Detect which cell encompasses the target text, then output its (x, y) center coordinate. 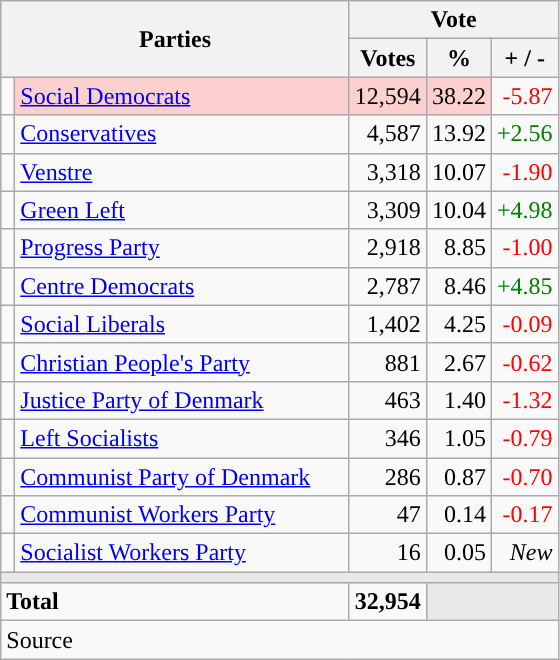
-0.09 (524, 324)
+ / - (524, 58)
+4.85 (524, 286)
New (524, 553)
47 (388, 515)
12,594 (388, 96)
881 (388, 362)
3,309 (388, 210)
% (458, 58)
0.87 (458, 477)
286 (388, 477)
-0.79 (524, 438)
Left Socialists (182, 438)
3,318 (388, 172)
4,587 (388, 134)
+4.98 (524, 210)
Conservatives (182, 134)
Social Liberals (182, 324)
Socialist Workers Party (182, 553)
0.14 (458, 515)
463 (388, 400)
Total (176, 602)
+2.56 (524, 134)
346 (388, 438)
-0.17 (524, 515)
16 (388, 553)
-1.90 (524, 172)
38.22 (458, 96)
13.92 (458, 134)
Justice Party of Denmark (182, 400)
2.67 (458, 362)
1.05 (458, 438)
-0.70 (524, 477)
1,402 (388, 324)
0.05 (458, 553)
-1.32 (524, 400)
8.46 (458, 286)
10.04 (458, 210)
4.25 (458, 324)
8.85 (458, 248)
Source (280, 640)
-1.00 (524, 248)
2,918 (388, 248)
Christian People's Party (182, 362)
Venstre (182, 172)
-5.87 (524, 96)
Progress Party (182, 248)
Centre Democrats (182, 286)
Green Left (182, 210)
Parties (176, 39)
Social Democrats (182, 96)
10.07 (458, 172)
-0.62 (524, 362)
2,787 (388, 286)
Communist Party of Denmark (182, 477)
32,954 (388, 602)
Communist Workers Party (182, 515)
Votes (388, 58)
1.40 (458, 400)
Vote (454, 20)
